Identify which cell holds the provided text, then report its (x, y) central coordinate. 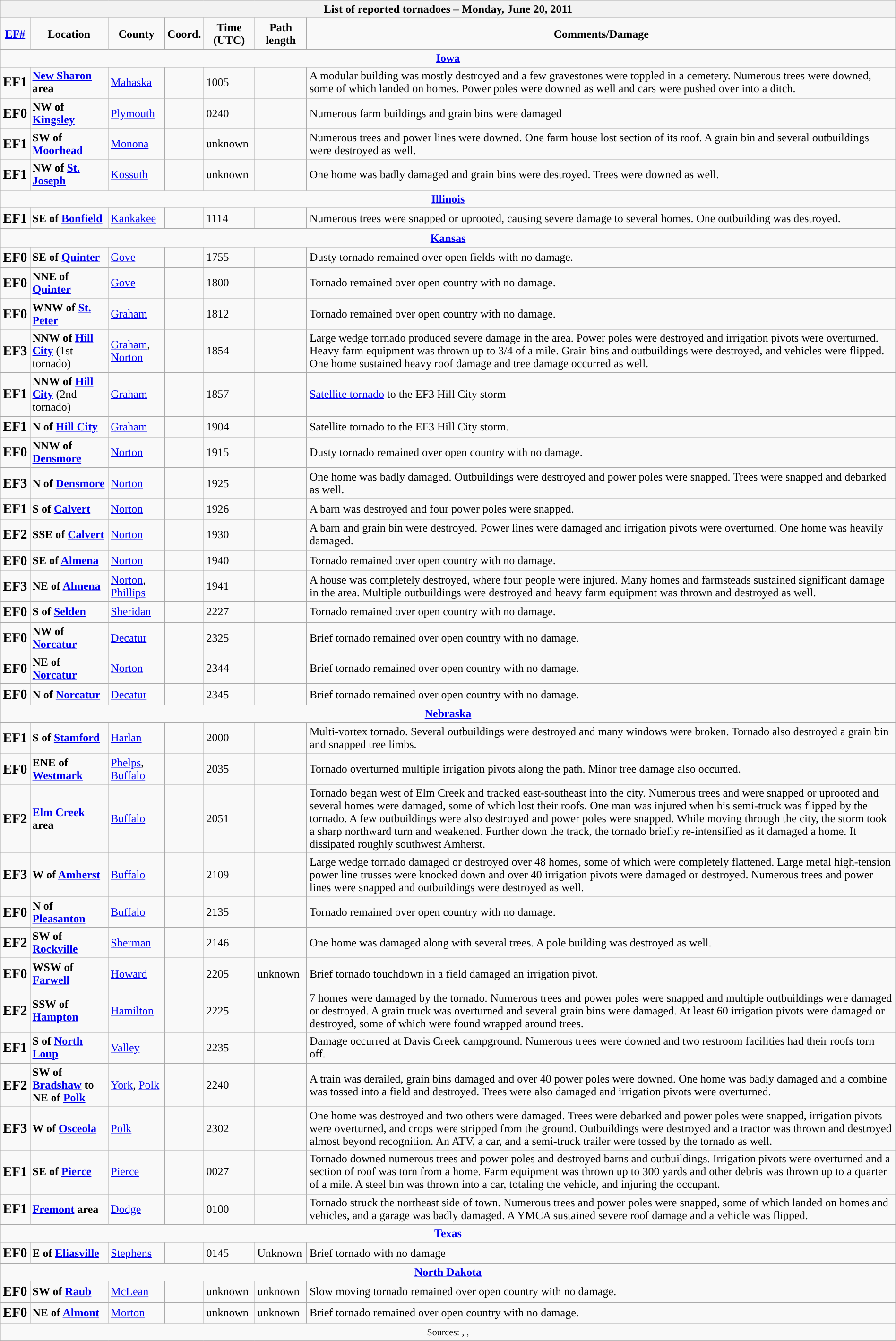
1005 (229, 82)
One home was damaged along with several trees. A pole building was destroyed as well. (601, 943)
W of Amherst (69, 875)
1941 (229, 586)
N of Hill City (69, 427)
1857 (229, 395)
Fremont area (69, 1209)
List of reported tornadoes – Monday, June 20, 2011 (448, 9)
SE of Almena (69, 560)
Stephens (137, 1253)
One home was badly damaged. Outbuildings were destroyed and power poles were snapped. Trees were snapped and debarked as well. (601, 483)
SE of Bonfield (69, 218)
A barn and grain bin were destroyed. Power lines were damaged and irrigation pivots were overturned. One home was heavily damaged. (601, 535)
1904 (229, 427)
1915 (229, 453)
Slow moving tornado remained over open country with no damage. (601, 1291)
1925 (229, 483)
W of Osceola (69, 1128)
2051 (229, 819)
York, Polk (137, 1085)
SW of Bradshaw to NE of Polk (69, 1085)
NNW of Hill City (1st tornado) (69, 351)
2109 (229, 875)
Hamilton (137, 1011)
Location (69, 34)
NE of Norcatur (69, 668)
1926 (229, 509)
North Dakota (448, 1272)
2135 (229, 912)
Monona (137, 144)
E of Eliasville (69, 1253)
Kossuth (137, 175)
Comments/Damage (601, 34)
Brief tornado with no damage (601, 1253)
ENE of Westmark (69, 768)
NE of Almont (69, 1313)
Satellite tornado to the EF3 Hill City storm. (601, 427)
Norton, Phillips (137, 586)
2227 (229, 612)
S of Calvert (69, 509)
0145 (229, 1253)
Time (UTC) (229, 34)
Polk (137, 1128)
SSE of Calvert (69, 535)
2344 (229, 668)
S of Stamford (69, 738)
N of Densmore (69, 483)
1930 (229, 535)
Kansas (448, 238)
2000 (229, 738)
2345 (229, 694)
WNW of St. Peter (69, 314)
Numerous trees and power lines were downed. One farm house lost section of its roof. A grain bin and several outbuildings were destroyed as well. (601, 144)
Nebraska (448, 713)
SW of Raub (69, 1291)
Illinois (448, 199)
Graham, Norton (137, 351)
NW of Norcatur (69, 638)
Path length (281, 34)
2235 (229, 1048)
1940 (229, 560)
NE of Almena (69, 586)
WSW of Farwell (69, 973)
County (137, 34)
1114 (229, 218)
Damage occurred at Davis Creek campground. Numerous trees were downed and two restroom facilities had their roofs torn off. (601, 1048)
S of North Loup (69, 1048)
0100 (229, 1209)
0240 (229, 113)
Numerous farm buildings and grain bins were damaged (601, 113)
Numerous trees were snapped or uprooted, causing severe damage to several homes. One outbuilding was destroyed. (601, 218)
2240 (229, 1085)
Elm Creek area (69, 819)
N of Pleasanton (69, 912)
Dusty tornado remained over open fields with no damage. (601, 257)
Pierce (137, 1172)
Harlan (137, 738)
1800 (229, 283)
Phelps, Buffalo (137, 768)
SW of Rockville (69, 943)
Multi-vortex tornado. Several outbuildings were destroyed and many windows were broken. Tornado also destroyed a grain bin and snapped tree limbs. (601, 738)
1755 (229, 257)
2302 (229, 1128)
1812 (229, 314)
2146 (229, 943)
Unknown (281, 1253)
Valley (137, 1048)
Sherman (137, 943)
Dodge (137, 1209)
One home was badly damaged and grain bins were destroyed. Trees were downed as well. (601, 175)
SSW of Hampton (69, 1011)
Kankakee (137, 218)
N of Norcatur (69, 694)
2325 (229, 638)
A barn was destroyed and four power poles were snapped. (601, 509)
McLean (137, 1291)
Coord. (184, 34)
Iowa (448, 58)
NNW of Hill City (2nd tornado) (69, 395)
2205 (229, 973)
NNW of Densmore (69, 453)
Sheridan (137, 612)
NW of St. Joseph (69, 175)
NW of Kingsley (69, 113)
New Sharon area (69, 82)
1854 (229, 351)
EF# (15, 34)
Dusty tornado remained over open country with no damage. (601, 453)
2225 (229, 1011)
Morton (137, 1313)
SE of Pierce (69, 1172)
Brief tornado touchdown in a field damaged an irrigation pivot. (601, 973)
Howard (137, 973)
0027 (229, 1172)
Texas (448, 1233)
Satellite tornado to the EF3 Hill City storm (601, 395)
Tornado overturned multiple irrigation pivots along the path. Minor tree damage also occurred. (601, 768)
NNE of Quinter (69, 283)
2035 (229, 768)
Plymouth (137, 113)
Sources: , , (448, 1332)
Mahaska (137, 82)
SW of Moorhead (69, 144)
S of Selden (69, 612)
SE of Quinter (69, 257)
